Return (X, Y) of the center of cell containing provided text 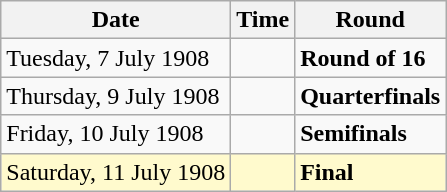
Final (370, 172)
Date (116, 20)
Tuesday, 7 July 1908 (116, 58)
Semifinals (370, 134)
Saturday, 11 July 1908 (116, 172)
Thursday, 9 July 1908 (116, 96)
Time (263, 20)
Friday, 10 July 1908 (116, 134)
Round of 16 (370, 58)
Quarterfinals (370, 96)
Round (370, 20)
